Search for the cell housing the specified text and yield its (x, y) center coordinate. 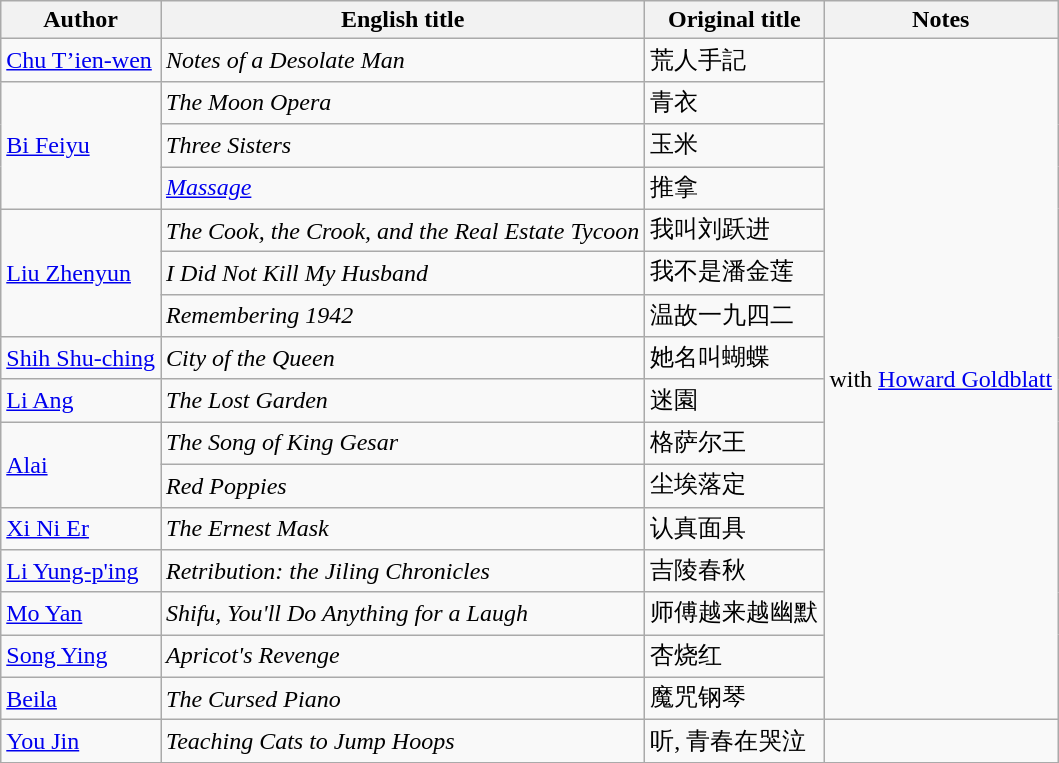
我不是潘金莲 (734, 274)
You Jin (81, 742)
Original title (734, 20)
玉米 (734, 146)
The Song of King Gesar (402, 444)
她名叫蝴蝶 (734, 358)
认真面具 (734, 528)
Li Yung-p'ing (81, 572)
Notes of a Desolate Man (402, 60)
Apricot's Revenge (402, 656)
Author (81, 20)
with Howard Goldblatt (941, 380)
荒人手記 (734, 60)
Beila (81, 698)
听, 青春在哭泣 (734, 742)
Shih Shu-ching (81, 358)
The Cook, the Crook, and the Real Estate Tycoon (402, 230)
The Moon Opera (402, 102)
推拿 (734, 188)
Three Sisters (402, 146)
Red Poppies (402, 486)
我叫刘跃进 (734, 230)
格萨尔王 (734, 444)
Retribution: the Jiling Chronicles (402, 572)
Li Ang (81, 400)
Massage (402, 188)
尘埃落定 (734, 486)
Shifu, You'll Do Anything for a Laugh (402, 614)
City of the Queen (402, 358)
青衣 (734, 102)
杏烧红 (734, 656)
The Cursed Piano (402, 698)
魔咒钢琴 (734, 698)
Bi Feiyu (81, 145)
Alai (81, 464)
Notes (941, 20)
Teaching Cats to Jump Hoops (402, 742)
Xi Ni Er (81, 528)
温故一九四二 (734, 316)
Song Ying (81, 656)
English title (402, 20)
Chu T’ien-wen (81, 60)
I Did Not Kill My Husband (402, 274)
Mo Yan (81, 614)
迷園 (734, 400)
Remembering 1942 (402, 316)
The Ernest Mask (402, 528)
The Lost Garden (402, 400)
Liu Zhenyun (81, 273)
吉陵春秋 (734, 572)
师傅越来越幽默 (734, 614)
